Pinpoint the cell where the given text exists, returning its (X, Y) midpoint coordinate. 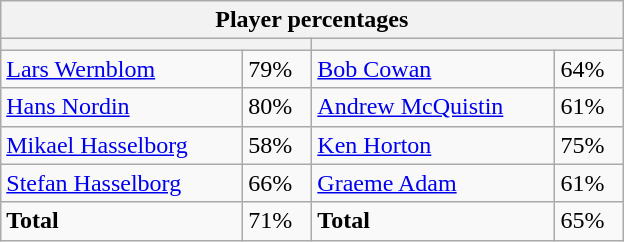
79% (278, 69)
64% (589, 69)
Mikael Hasselborg (122, 145)
75% (589, 145)
80% (278, 107)
Graeme Adam (434, 183)
Andrew McQuistin (434, 107)
Player percentages (312, 20)
65% (589, 221)
Stefan Hasselborg (122, 183)
Hans Nordin (122, 107)
71% (278, 221)
Lars Wernblom (122, 69)
58% (278, 145)
Ken Horton (434, 145)
Bob Cowan (434, 69)
66% (278, 183)
